From the cell containing the given text, extract its center point as [X, Y] coordinate. 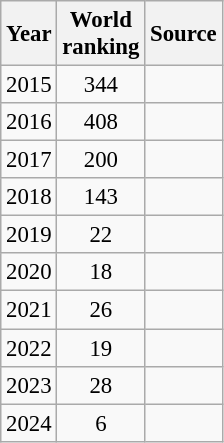
Source [184, 34]
2015 [29, 85]
2018 [29, 197]
200 [101, 160]
2022 [29, 348]
143 [101, 197]
26 [101, 310]
19 [101, 348]
28 [101, 385]
408 [101, 122]
344 [101, 85]
6 [101, 423]
2021 [29, 310]
2020 [29, 273]
2023 [29, 385]
22 [101, 235]
2019 [29, 235]
2024 [29, 423]
Year [29, 34]
Worldranking [101, 34]
2017 [29, 160]
18 [101, 273]
2016 [29, 122]
